Detect which cell encompasses the target text, then output its [X, Y] center coordinate. 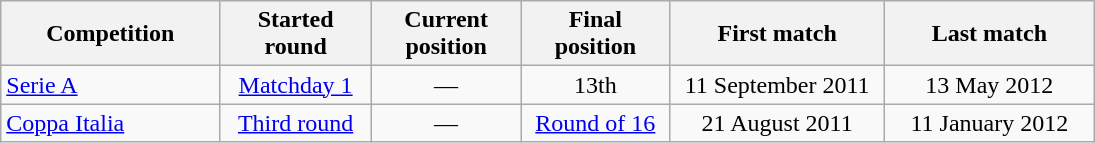
Serie A [110, 85]
Started round [296, 34]
Current position [446, 34]
21 August 2011 [778, 123]
11 January 2012 [989, 123]
11 September 2011 [778, 85]
Coppa Italia [110, 123]
13 May 2012 [989, 85]
Competition [110, 34]
First match [778, 34]
Matchday 1 [296, 85]
13th [596, 85]
Final position [596, 34]
Round of 16 [596, 123]
Last match [989, 34]
Third round [296, 123]
